Find where the given text appears and provide that cell's center as [x, y] coordinate. 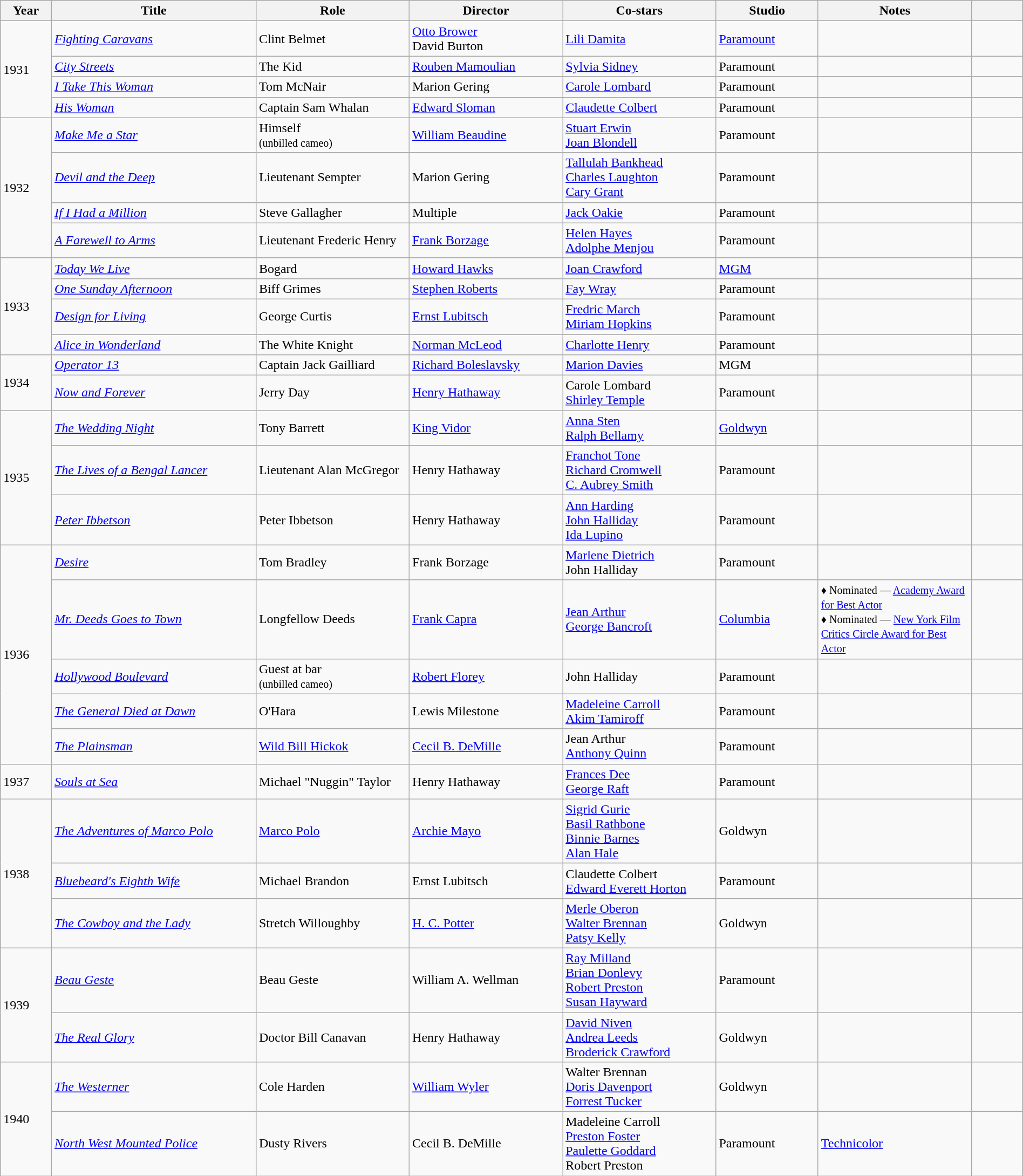
David NivenAndrea LeedsBroderick Crawford [639, 1037]
Jack Oakie [639, 213]
Dusty Rivers [332, 1144]
1935 [26, 478]
Ann HardingJohn HallidayIda Lupino [639, 520]
Longfellow Deeds [332, 619]
Title [153, 11]
Columbia [767, 619]
1934 [26, 383]
Frank Capra [486, 619]
Anna StenRalph Bellamy [639, 428]
Merle OberonWalter BrennanPatsy Kelly [639, 923]
John Halliday [639, 676]
1939 [26, 1004]
His Woman [153, 107]
Sylvia Sidney [639, 66]
The Real Glory [153, 1037]
Edward Sloman [486, 107]
Year [26, 11]
Co-stars [639, 11]
1931 [26, 69]
Tallulah BankheadCharles LaughtonCary Grant [639, 177]
Madeleine CarrollAkim Tamiroff [639, 711]
Stephen Roberts [486, 289]
Michael Brandon [332, 880]
Hollywood Boulevard [153, 676]
Steve Gallagher [332, 213]
The White Knight [332, 345]
A Farewell to Arms [153, 241]
Jean ArthurGeorge Bancroft [639, 619]
Director [486, 11]
Wild Bill Hickok [332, 747]
Norman McLeod [486, 345]
Michael "Nuggin" Taylor [332, 781]
Bogard [332, 268]
Mr. Deeds Goes to Town [153, 619]
The General Died at Dawn [153, 711]
Now and Forever [153, 393]
Make Me a Star [153, 135]
Rouben Mamoulian [486, 66]
Lieutenant Frederic Henry [332, 241]
George Curtis [332, 316]
Jean ArthurAnthony Quinn [639, 747]
Marco Polo [332, 831]
Franchot ToneRichard CromwellC. Aubrey Smith [639, 470]
1940 [26, 1119]
The Cowboy and the Lady [153, 923]
Captain Jack Gailliard [332, 365]
King Vidor [486, 428]
Souls at Sea [153, 781]
The Wedding Night [153, 428]
The Lives of a Bengal Lancer [153, 470]
Joan Crawford [639, 268]
Biff Grimes [332, 289]
Captain Sam Whalan [332, 107]
Marlene DietrichJohn Halliday [639, 562]
Tony Barrett [332, 428]
Helen HayesAdolphe Menjou [639, 241]
Fighting Caravans [153, 39]
Guest at bar(unbilled cameo) [332, 676]
1933 [26, 306]
Notes [895, 11]
Charlotte Henry [639, 345]
Alice in Wonderland [153, 345]
Frances DeeGeorge Raft [639, 781]
Cole Harden [332, 1087]
Archie Mayo [486, 831]
1938 [26, 873]
Sigrid GurieBasil RathboneBinnie BarnesAlan Hale [639, 831]
William Beaudine [486, 135]
Tom Bradley [332, 562]
Richard Boleslavsky [486, 365]
Otto BrowerDavid Burton [486, 39]
Role [332, 11]
1936 [26, 654]
Jerry Day [332, 393]
Lieutenant Sempter [332, 177]
Lewis Milestone [486, 711]
Bluebeard's Eighth Wife [153, 880]
Doctor Bill Canavan [332, 1037]
Stretch Willoughby [332, 923]
Operator 13 [153, 365]
♦ Nominated — Academy Award for Best Actor♦ Nominated — New York Film Critics Circle Award for Best Actor [895, 619]
Claudette ColbertEdward Everett Horton [639, 880]
Madeleine CarrollPreston FosterPaulette GoddardRobert Preston [639, 1144]
Studio [767, 11]
Himself(unbilled cameo) [332, 135]
Devil and the Deep [153, 177]
1937 [26, 781]
Lieutenant Alan McGregor [332, 470]
The Westerner [153, 1087]
Stuart ErwinJoan Blondell [639, 135]
Fay Wray [639, 289]
Fredric MarchMiriam Hopkins [639, 316]
Claudette Colbert [639, 107]
City Streets [153, 66]
The Plainsman [153, 747]
Walter BrennanDoris DavenportForrest Tucker [639, 1087]
Clint Belmet [332, 39]
Robert Florey [486, 676]
William A. Wellman [486, 980]
Tom McNair [332, 87]
1932 [26, 188]
Carole Lombard [639, 87]
One Sunday Afternoon [153, 289]
Marion Davies [639, 365]
Technicolor [895, 1144]
O'Hara [332, 711]
The Kid [332, 66]
William Wyler [486, 1087]
Desire [153, 562]
Howard Hawks [486, 268]
I Take This Woman [153, 87]
Lili Damita [639, 39]
Ray MillandBrian DonlevyRobert PrestonSusan Hayward [639, 980]
H. C. Potter [486, 923]
If I Had a Million [153, 213]
Today We Live [153, 268]
Multiple [486, 213]
Design for Living [153, 316]
Carole LombardShirley Temple [639, 393]
North West Mounted Police [153, 1144]
The Adventures of Marco Polo [153, 831]
